Capture the cell that displays the provided text and extract its (X, Y) central coordinate. 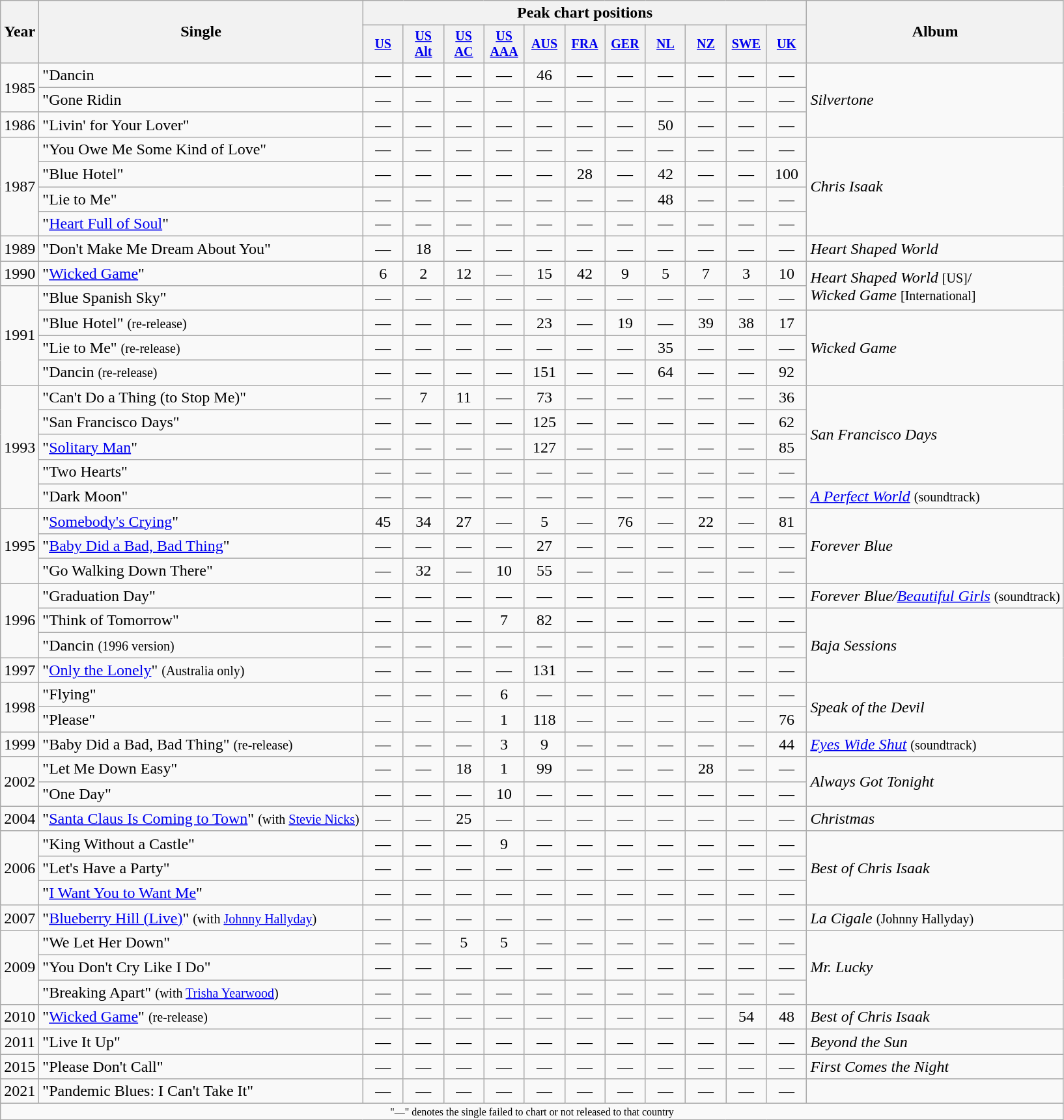
Beyond the Sun (935, 1042)
1991 (20, 335)
Always Got Tonight (935, 781)
45 (383, 521)
"Lie to Me" (re-release) (201, 348)
"Wicked Game" (re-release) (201, 1017)
NZ (706, 44)
38 (746, 323)
"I Want You to Want Me" (201, 893)
"You Don't Cry Like I Do" (201, 968)
11 (464, 397)
Silvertone (935, 100)
12 (464, 273)
19 (625, 323)
"Can't Do a Thing (to Stop Me)" (201, 397)
2015 (20, 1067)
Eyes Wide Shut (soundtrack) (935, 744)
Forever Blue/Beautiful Girls (soundtrack) (935, 596)
US Alt (423, 44)
1998 (20, 707)
"Dark Moon" (201, 496)
"Solitary Man" (201, 447)
"Think of Tomorrow" (201, 621)
Year (20, 32)
2004 (20, 819)
1985 (20, 87)
"Live It Up" (201, 1042)
22 (706, 521)
39 (706, 323)
Heart Shaped World (935, 249)
1997 (20, 670)
"Blue Spanish Sky" (201, 298)
"Baby Did a Bad, Bad Thing" (201, 546)
US (383, 44)
FRA (585, 44)
NL (665, 44)
Single (201, 32)
"Lie to Me" (201, 199)
1996 (20, 621)
"Please Don't Call" (201, 1067)
"Breaking Apart" (with Trisha Yearwood) (201, 992)
"King Without a Castle" (201, 843)
62 (787, 422)
"Baby Did a Bad, Bad Thing" (re-release) (201, 744)
UK (787, 44)
23 (544, 323)
"Blue Hotel" (201, 175)
Chris Isaak (935, 186)
2 (423, 273)
"Please" (201, 720)
1993 (20, 447)
64 (665, 372)
"Flying" (201, 695)
118 (544, 720)
First Comes the Night (935, 1067)
"One Day" (201, 794)
50 (665, 124)
"Dancin (1996 version) (201, 645)
82 (544, 621)
99 (544, 769)
32 (423, 571)
2002 (20, 781)
"Santa Claus Is Coming to Town" (with Stevie Nicks) (201, 819)
2009 (20, 967)
GER (625, 44)
81 (787, 521)
92 (787, 372)
US AAA (504, 44)
"Somebody's Crying" (201, 521)
85 (787, 447)
US AC (464, 44)
46 (544, 75)
54 (746, 1017)
Christmas (935, 819)
2006 (20, 868)
AUS (544, 44)
"Don't Make Me Dream About You" (201, 249)
125 (544, 422)
2007 (20, 917)
100 (787, 175)
"Gone Ridin (201, 100)
"We Let Her Down" (201, 942)
Mr. Lucky (935, 967)
"Graduation Day" (201, 596)
15 (544, 273)
2011 (20, 1042)
127 (544, 447)
"Heart Full of Soul" (201, 224)
"San Francisco Days" (201, 422)
"Blue Hotel" (re-release) (201, 323)
"Only the Lonely" (Australia only) (201, 670)
Album (935, 32)
"Wicked Game" (201, 273)
1999 (20, 744)
2010 (20, 1017)
"Dancin (201, 75)
SWE (746, 44)
La Cigale (Johnny Hallyday) (935, 917)
35 (665, 348)
1995 (20, 546)
34 (423, 521)
Wicked Game (935, 348)
55 (544, 571)
131 (544, 670)
Speak of the Devil (935, 707)
1986 (20, 124)
"Pandemic Blues: I Can't Take It" (201, 1091)
"Dancin (re-release) (201, 372)
44 (787, 744)
17 (787, 323)
1990 (20, 273)
"—" denotes the single failed to chart or not released to that country (533, 1112)
"Livin' for Your Lover" (201, 124)
Heart Shaped World [US]/ Wicked Game [International] (935, 286)
"Let's Have a Party" (201, 868)
Forever Blue (935, 546)
Baja Sessions (935, 645)
A Perfect World (soundtrack) (935, 496)
25 (464, 819)
"Go Walking Down There" (201, 571)
36 (787, 397)
"Blueberry Hill (Live)" (with Johnny Hallyday) (201, 917)
"Two Hearts" (201, 471)
1987 (20, 186)
1989 (20, 249)
San Francisco Days (935, 434)
151 (544, 372)
"Let Me Down Easy" (201, 769)
Peak chart positions (585, 13)
"You Owe Me Some Kind of Love" (201, 149)
2021 (20, 1091)
73 (544, 397)
